Find where the given text appears and provide that cell's center as (x, y) coordinate. 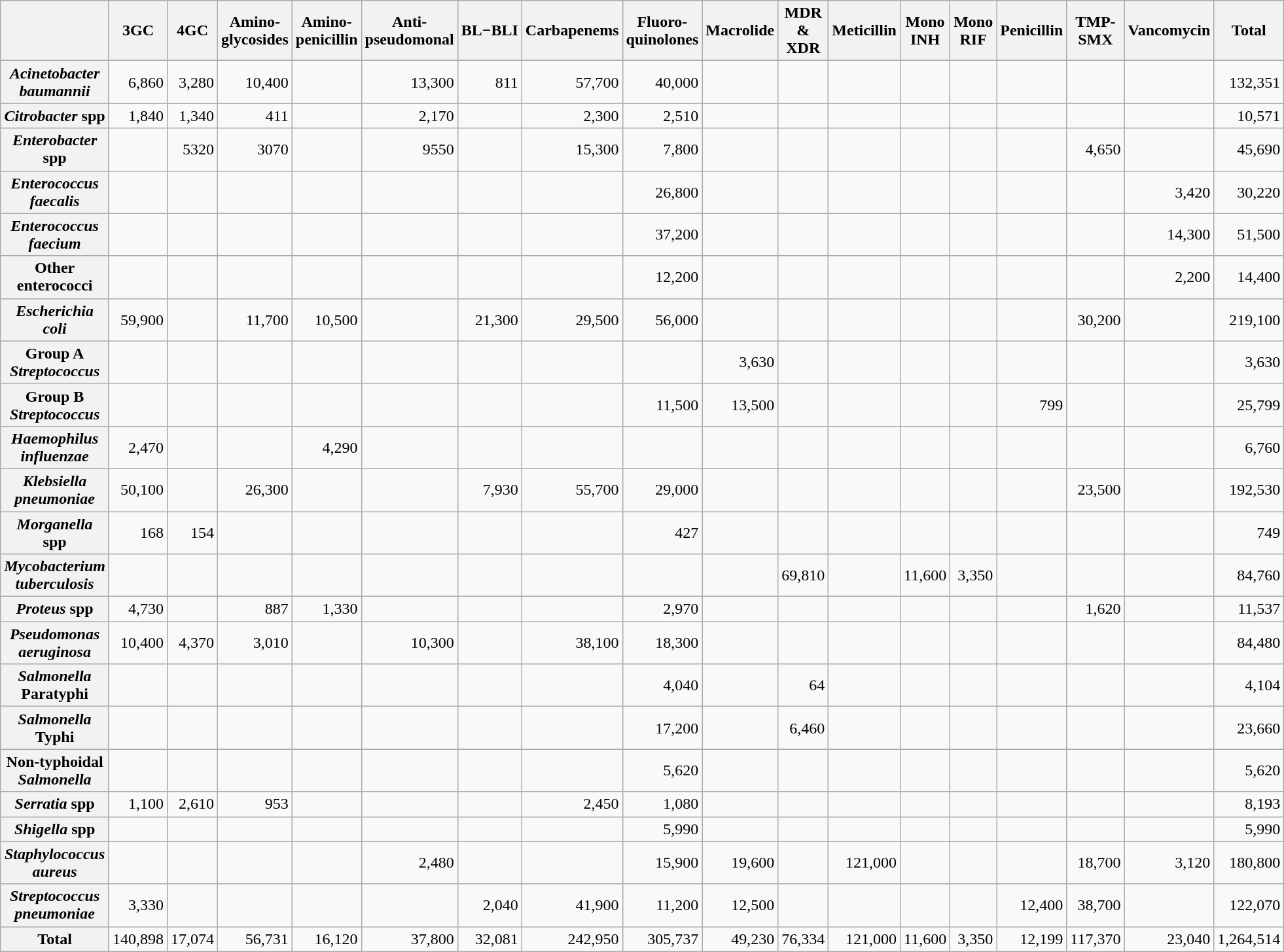
30,220 (1249, 192)
25,799 (1249, 404)
14,300 (1169, 234)
Morganella spp (55, 533)
3,010 (255, 643)
56,000 (662, 319)
9550 (410, 149)
3,120 (1169, 862)
132,351 (1249, 82)
Shigella spp (55, 829)
BL−BLI (490, 31)
38,100 (572, 643)
16,120 (327, 939)
1,330 (327, 609)
19,600 (740, 862)
1,620 (1096, 609)
1,080 (662, 804)
2,470 (137, 448)
Group B Streptococcus (55, 404)
MDR & XDR (804, 31)
57,700 (572, 82)
2,480 (410, 862)
Non-typhoidal Salmonella (55, 771)
49,230 (740, 939)
Enterococcus faecium (55, 234)
13,300 (410, 82)
4,104 (1249, 686)
18,300 (662, 643)
Amino-penicillin (327, 31)
29,500 (572, 319)
11,537 (1249, 609)
Pseudomonas aeruginosa (55, 643)
69,810 (804, 576)
Citrobacter spp (55, 116)
84,760 (1249, 576)
Salmonella Typhi (55, 728)
51,500 (1249, 234)
40,000 (662, 82)
1,100 (137, 804)
5320 (192, 149)
7,930 (490, 489)
32,081 (490, 939)
4,290 (327, 448)
Macrolide (740, 31)
Proteus spp (55, 609)
6,460 (804, 728)
3,280 (192, 82)
17,074 (192, 939)
Salmonella Paratyphi (55, 686)
192,530 (1249, 489)
122,070 (1249, 906)
305,737 (662, 939)
56,731 (255, 939)
2,200 (1169, 277)
12,199 (1031, 939)
12,400 (1031, 906)
15,900 (662, 862)
Vancomycin (1169, 31)
1,840 (137, 116)
2,300 (572, 116)
15,300 (572, 149)
411 (255, 116)
Escherichia coli (55, 319)
84,480 (1249, 643)
Klebsiella pneumoniae (55, 489)
Enterobacter spp (55, 149)
10,571 (1249, 116)
38,700 (1096, 906)
Meticillin (865, 31)
23,660 (1249, 728)
10,500 (327, 319)
4GC (192, 31)
26,800 (662, 192)
219,100 (1249, 319)
Anti-pseudomonal (410, 31)
Staphylococcus aureus (55, 862)
7,800 (662, 149)
3,330 (137, 906)
242,950 (572, 939)
17,200 (662, 728)
180,800 (1249, 862)
Serratia spp (55, 804)
Streptococcus pneumoniae (55, 906)
Amino-glycosides (255, 31)
4,370 (192, 643)
13,500 (740, 404)
953 (255, 804)
4,730 (137, 609)
6,860 (137, 82)
Other enterococci (55, 277)
55,700 (572, 489)
12,500 (740, 906)
Carbapenems (572, 31)
2,510 (662, 116)
2,970 (662, 609)
26,300 (255, 489)
4,040 (662, 686)
76,334 (804, 939)
18,700 (1096, 862)
45,690 (1249, 149)
Mycobacterium tuberculosis (55, 576)
117,370 (1096, 939)
30,200 (1096, 319)
Acinetobacter baumannii (55, 82)
6,760 (1249, 448)
427 (662, 533)
1,264,514 (1249, 939)
Group A Streptococcus (55, 362)
887 (255, 609)
37,800 (410, 939)
23,040 (1169, 939)
2,170 (410, 116)
154 (192, 533)
4,650 (1096, 149)
59,900 (137, 319)
Mono RIF (974, 31)
11,200 (662, 906)
2,450 (572, 804)
37,200 (662, 234)
11,500 (662, 404)
64 (804, 686)
Fluoro-quinolones (662, 31)
41,900 (572, 906)
8,193 (1249, 804)
140,898 (137, 939)
1,340 (192, 116)
3070 (255, 149)
2,040 (490, 906)
11,700 (255, 319)
799 (1031, 404)
Enterococcus faecalis (55, 192)
3GC (137, 31)
TMP-SMX (1096, 31)
29,000 (662, 489)
50,100 (137, 489)
21,300 (490, 319)
14,400 (1249, 277)
10,300 (410, 643)
3,420 (1169, 192)
2,610 (192, 804)
811 (490, 82)
168 (137, 533)
12,200 (662, 277)
Haemophilus influenzae (55, 448)
Penicillin (1031, 31)
749 (1249, 533)
Mono INH (925, 31)
23,500 (1096, 489)
